Extract the (X, Y) coordinate from the center of the cell holding the provided text.  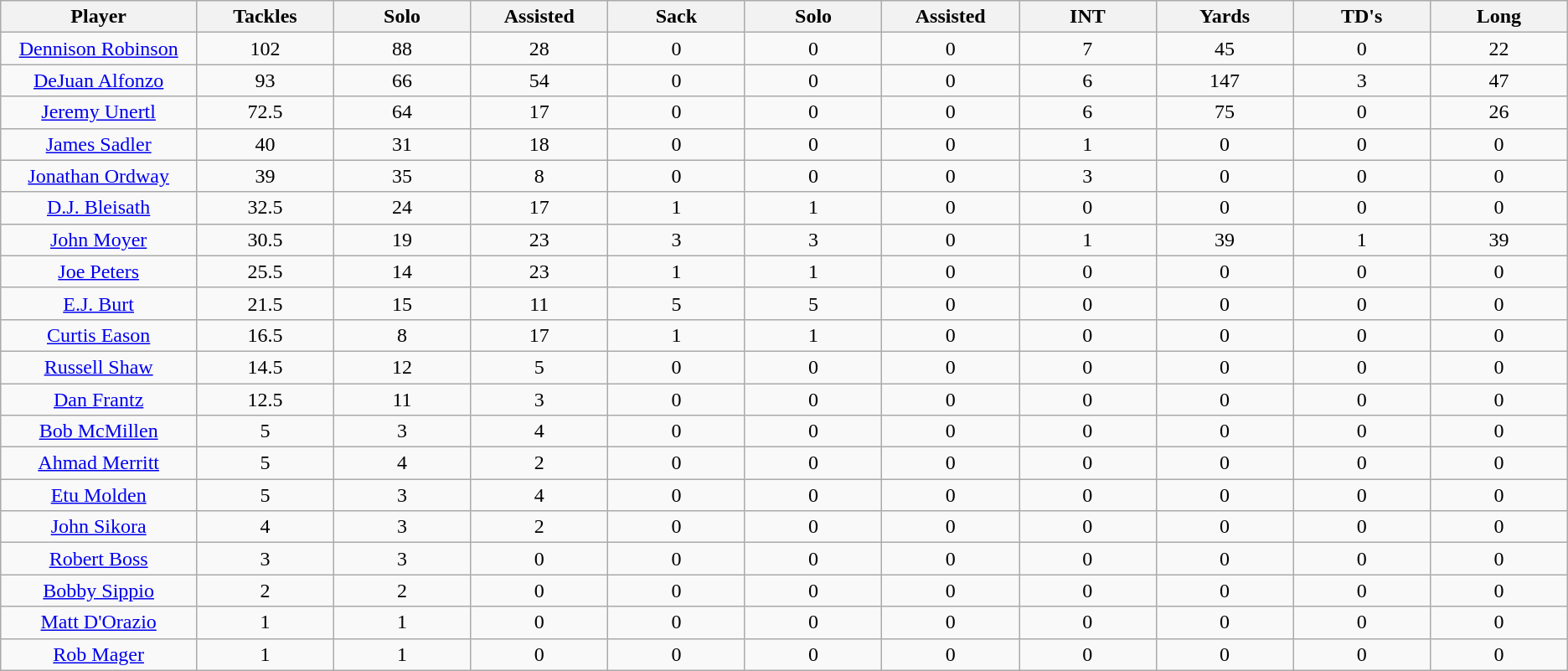
93 (266, 80)
18 (539, 144)
Curtis Eason (99, 335)
Jeremy Unertl (99, 112)
Ahmad Merritt (99, 463)
30.5 (266, 240)
35 (402, 176)
Jonathan Ordway (99, 176)
Dan Frantz (99, 400)
19 (402, 240)
John Moyer (99, 240)
24 (402, 208)
47 (1499, 80)
54 (539, 80)
Dennison Robinson (99, 49)
14.5 (266, 367)
James Sadler (99, 144)
22 (1499, 49)
75 (1225, 112)
Joe Peters (99, 271)
TD's (1362, 17)
25.5 (266, 271)
Yards (1225, 17)
66 (402, 80)
45 (1225, 49)
12 (402, 367)
INT (1088, 17)
28 (539, 49)
Bob McMillen (99, 431)
Bobby Sippio (99, 591)
Etu Molden (99, 495)
40 (266, 144)
D.J. Bleisath (99, 208)
Tackles (266, 17)
72.5 (266, 112)
Rob Mager (99, 654)
14 (402, 271)
12.5 (266, 400)
Sack (677, 17)
Long (1499, 17)
Russell Shaw (99, 367)
15 (402, 303)
31 (402, 144)
88 (402, 49)
26 (1499, 112)
Robert Boss (99, 559)
16.5 (266, 335)
102 (266, 49)
21.5 (266, 303)
E.J. Burt (99, 303)
Matt D'Orazio (99, 622)
DeJuan Alfonzo (99, 80)
64 (402, 112)
7 (1088, 49)
John Sikora (99, 527)
32.5 (266, 208)
147 (1225, 80)
Player (99, 17)
